Return (X, Y) of the center of cell containing provided text 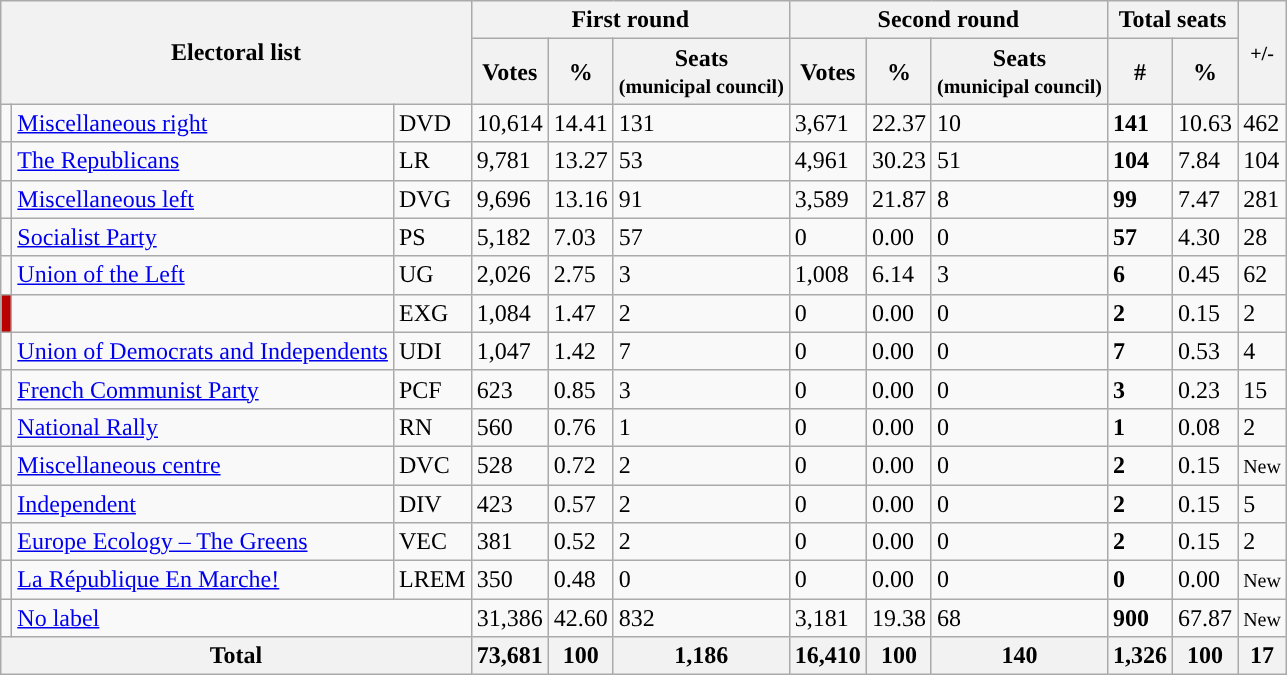
560 (510, 427)
1,084 (510, 313)
7.47 (1206, 199)
Union of the Left (203, 275)
UDI (432, 351)
LREM (432, 580)
PS (432, 237)
0.23 (1206, 389)
17 (1262, 656)
5,182 (510, 237)
21.87 (898, 199)
VEC (432, 542)
Socialist Party (203, 237)
7.03 (580, 237)
91 (701, 199)
528 (510, 465)
67.87 (1206, 618)
99 (1140, 199)
281 (1262, 199)
5 (1262, 503)
Miscellaneous centre (203, 465)
0.08 (1206, 427)
DVD (432, 123)
2.75 (580, 275)
0.76 (580, 427)
3,589 (828, 199)
1,186 (701, 656)
Europe Ecology – The Greens (203, 542)
53 (701, 161)
DVC (432, 465)
30.23 (898, 161)
10 (1019, 123)
14.41 (580, 123)
First round (630, 20)
16,410 (828, 656)
15 (1262, 389)
La République En Marche! (203, 580)
141 (1140, 123)
4 (1262, 351)
Total seats (1172, 20)
4,961 (828, 161)
9,781 (510, 161)
Total (236, 656)
National Rally (203, 427)
6 (1140, 275)
9,696 (510, 199)
0.53 (1206, 351)
381 (510, 542)
6.14 (898, 275)
73,681 (510, 656)
10,614 (510, 123)
0.72 (580, 465)
140 (1019, 656)
3,671 (828, 123)
Miscellaneous left (203, 199)
10.63 (1206, 123)
68 (1019, 618)
No label (242, 618)
19.38 (898, 618)
131 (701, 123)
RN (432, 427)
51 (1019, 161)
0.57 (580, 503)
Second round (948, 20)
Independent (203, 503)
LR (432, 161)
62 (1262, 275)
Electoral list (236, 52)
PCF (432, 389)
3,181 (828, 618)
DIV (432, 503)
French Communist Party (203, 389)
0.85 (580, 389)
4.30 (1206, 237)
462 (1262, 123)
42.60 (580, 618)
# (1140, 72)
7.84 (1206, 161)
28 (1262, 237)
1,047 (510, 351)
UG (432, 275)
13.27 (580, 161)
Miscellaneous right (203, 123)
0.48 (580, 580)
423 (510, 503)
+/- (1262, 52)
1,326 (1140, 656)
22.37 (898, 123)
13.16 (580, 199)
1.47 (580, 313)
8 (1019, 199)
31,386 (510, 618)
The Republicans (203, 161)
Union of Democrats and Independents (203, 351)
0.52 (580, 542)
0.45 (1206, 275)
EXG (432, 313)
900 (1140, 618)
1.42 (580, 351)
1,008 (828, 275)
DVG (432, 199)
832 (701, 618)
623 (510, 389)
2,026 (510, 275)
350 (510, 580)
